Output the [x, y] coordinate of the center of the cell containing the given text.  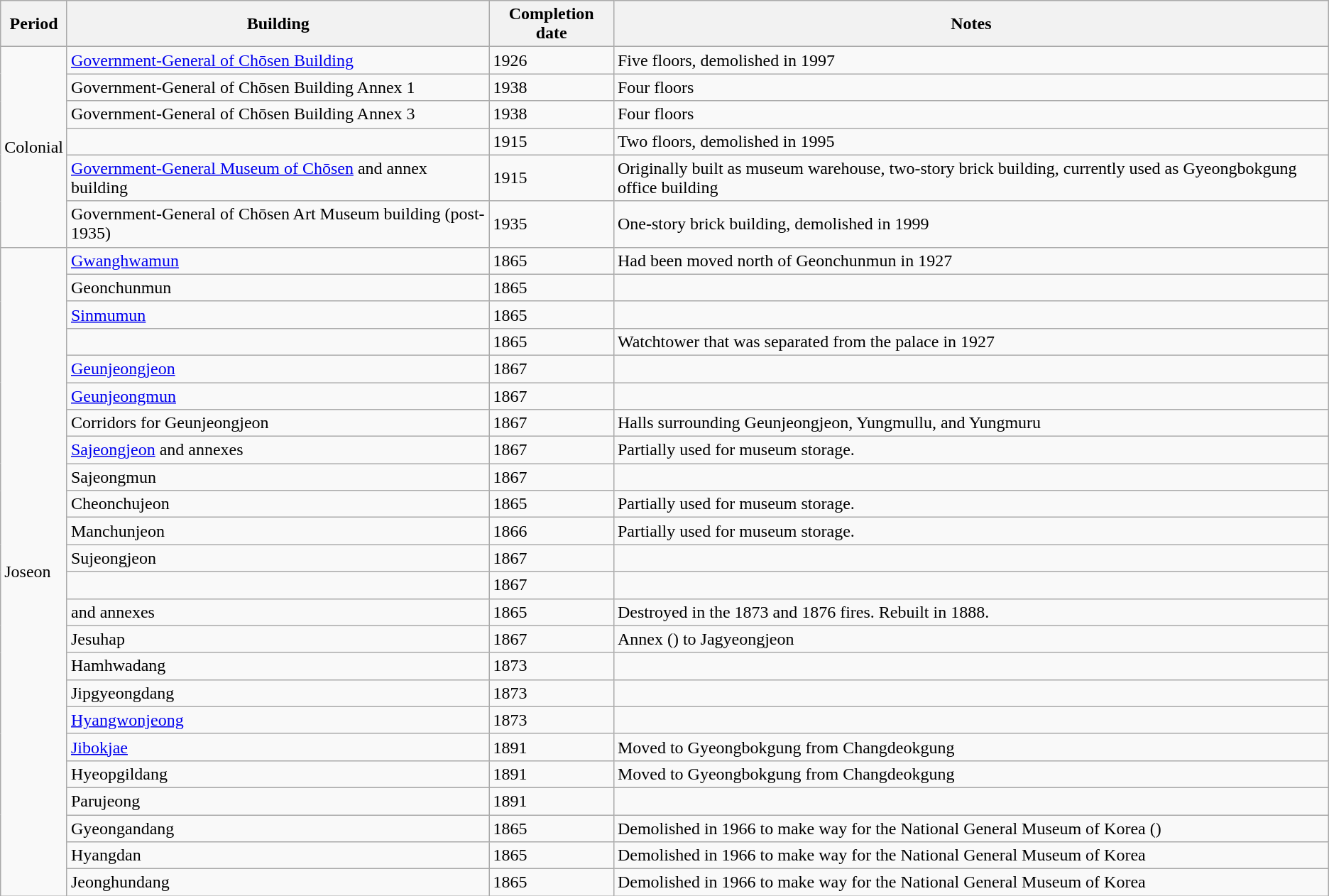
Manchunjeon [278, 531]
Building [278, 24]
Sajeongmun [278, 477]
Government-General of Chōsen Building [278, 60]
and annexes [278, 612]
Colonial [34, 147]
Hyangdan [278, 856]
Demolished in 1966 to make way for the National General Museum of Korea () [971, 829]
Originally built as museum warehouse, two-story brick building, currently used as Gyeongbokgung office building [971, 177]
1866 [551, 531]
Government-General of Chōsen Building Annex 1 [278, 87]
Hyeopgildang [278, 774]
Government-General Museum of Chōsen and annex building [278, 177]
Period [34, 24]
Cheonchujeon [278, 504]
Two floors, demolished in 1995 [971, 141]
Gyeongandang [278, 829]
1926 [551, 60]
Halls surrounding Geunjeongjeon, Yungmullu, and Yungmuru [971, 423]
Had been moved north of Geonchunmun in 1927 [971, 261]
Jibokjae [278, 747]
One-story brick building, demolished in 1999 [971, 224]
Annex () to Jagyeongjeon [971, 639]
Corridors for Geunjeongjeon [278, 423]
Five floors, demolished in 1997 [971, 60]
Geunjeongmun [278, 395]
Gwanghwamun [278, 261]
Sajeongjeon and annexes [278, 450]
Jipgyeongdang [278, 693]
Sinmumun [278, 315]
Watchtower that was separated from the palace in 1927 [971, 342]
Jeonghundang [278, 883]
Destroyed in the 1873 and 1876 fires. Rebuilt in 1888. [971, 612]
Hamhwadang [278, 666]
Government-General of Chōsen Building Annex 3 [278, 114]
Parujeong [278, 801]
Joseon [34, 572]
Jesuhap [278, 639]
Completion date [551, 24]
Sujeongjeon [278, 558]
Geonchunmun [278, 288]
Hyangwonjeong [278, 720]
Geunjeongjeon [278, 368]
1935 [551, 224]
Government-General of Chōsen Art Museum building (post-1935) [278, 224]
Notes [971, 24]
